Capture the cell that displays the provided text and extract its (X, Y) central coordinate. 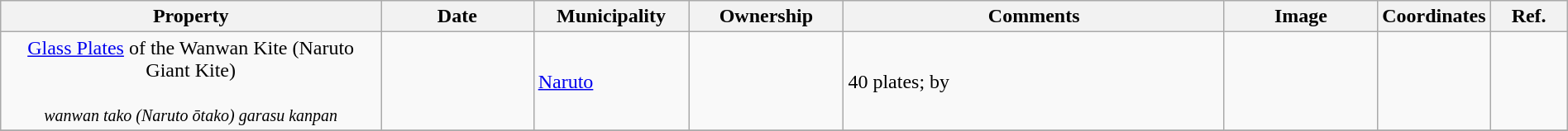
Naruto (611, 81)
Ownership (766, 16)
Property (191, 16)
Glass Plates of the Wanwan Kite (Naruto Giant Kite)wanwan tako (Naruto ōtako) garasu kanpan (191, 81)
Ref. (1528, 16)
40 plates; by (1034, 81)
Comments (1034, 16)
Coordinates (1434, 16)
Date (458, 16)
Image (1300, 16)
Municipality (611, 16)
